Output the (X, Y) coordinate of the center of the cell containing the given text.  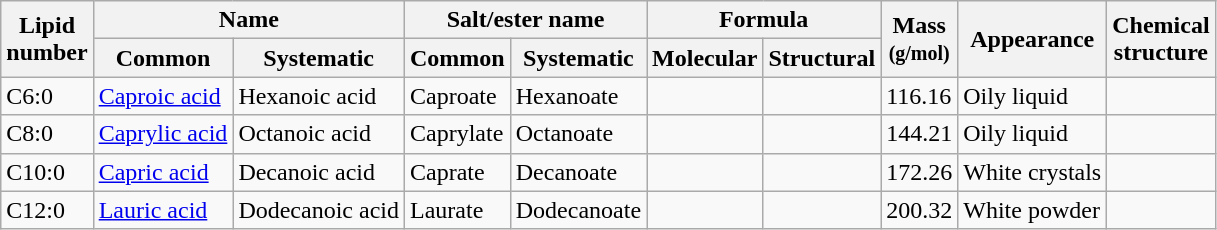
C8:0 (47, 134)
Structural (822, 58)
Lipidnumber (47, 39)
Caprylic acid (163, 134)
C12:0 (47, 210)
Salt/ester name (526, 20)
Chemicalstructure (1161, 39)
Octanoic acid (319, 134)
Appearance (1032, 39)
White powder (1032, 210)
Name (248, 20)
Hexanoic acid (319, 96)
Decanoic acid (319, 172)
White crystals (1032, 172)
Hexanoate (578, 96)
144.21 (920, 134)
Laurate (458, 210)
Dodecanoate (578, 210)
Dodecanoic acid (319, 210)
Molecular (705, 58)
172.26 (920, 172)
Formula (764, 20)
C6:0 (47, 96)
200.32 (920, 210)
Caprylate (458, 134)
Mass(g/mol) (920, 39)
Octanoate (578, 134)
Caproate (458, 96)
Capric acid (163, 172)
Decanoate (578, 172)
C10:0 (47, 172)
Caprate (458, 172)
Lauric acid (163, 210)
Caproic acid (163, 96)
116.16 (920, 96)
